From the cell containing the given text, extract its center point as [x, y] coordinate. 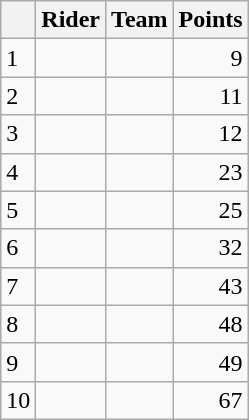
3 [18, 134]
1 [18, 58]
7 [18, 286]
8 [18, 324]
12 [210, 134]
4 [18, 172]
43 [210, 286]
5 [18, 210]
Team [140, 20]
32 [210, 248]
67 [210, 400]
48 [210, 324]
6 [18, 248]
Rider [71, 20]
49 [210, 362]
Points [210, 20]
25 [210, 210]
2 [18, 96]
10 [18, 400]
23 [210, 172]
11 [210, 96]
